Pinpoint the cell where the given text exists, returning its (X, Y) midpoint coordinate. 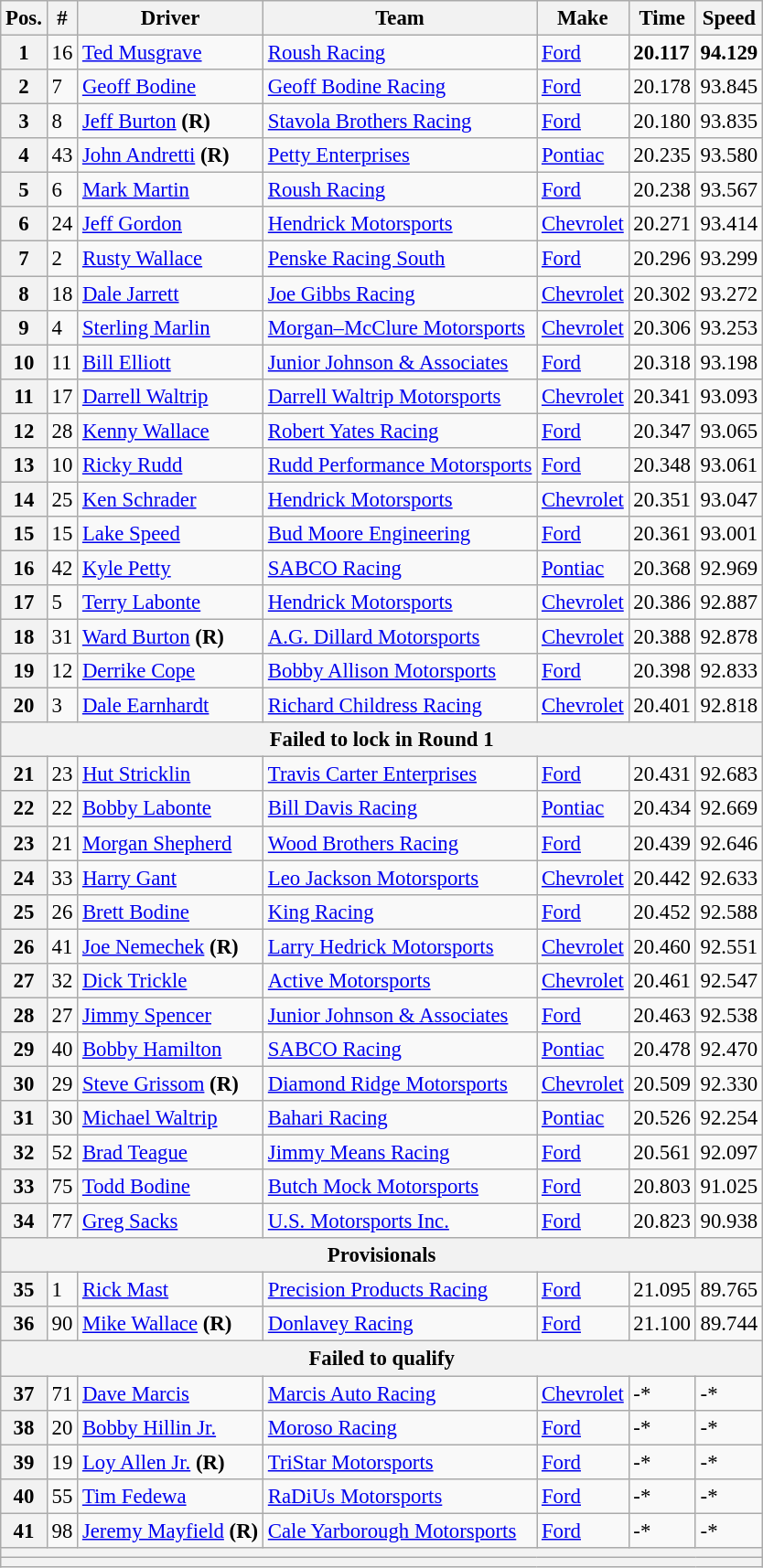
King Racing (401, 912)
Bill Elliott (170, 362)
Geoff Bodine Racing (401, 87)
Active Motorsports (401, 981)
Bobby Labonte (170, 809)
Brad Teague (170, 1153)
20.348 (662, 465)
RaDiUs Motorsports (401, 1496)
20.117 (662, 53)
21.095 (662, 1290)
Morgan–McClure Motorsports (401, 327)
92.633 (728, 878)
13 (24, 465)
52 (62, 1153)
20.306 (662, 327)
92.818 (728, 706)
92.254 (728, 1118)
20.442 (662, 878)
20.478 (662, 1050)
Pos. (24, 18)
Joe Nemechek (R) (170, 946)
Jimmy Spencer (170, 1015)
92.878 (728, 637)
Petty Enterprises (401, 155)
37 (24, 1393)
93.065 (728, 431)
A.G. Dillard Motorsports (401, 637)
20.803 (662, 1187)
Rusty Wallace (170, 259)
20.509 (662, 1083)
Brett Bodine (170, 912)
Rudd Performance Motorsports (401, 465)
Jeremy Mayfield (R) (170, 1531)
Precision Products Racing (401, 1290)
90 (62, 1325)
Dave Marcis (170, 1393)
Rick Mast (170, 1290)
Dale Earnhardt (170, 706)
Driver (170, 18)
Diamond Ridge Motorsports (401, 1083)
20.341 (662, 396)
94.129 (728, 53)
35 (24, 1290)
20.235 (662, 155)
Mike Wallace (R) (170, 1325)
92.547 (728, 981)
Moroso Racing (401, 1427)
Mark Martin (170, 190)
Stavola Brothers Racing (401, 122)
21.100 (662, 1325)
John Andretti (R) (170, 155)
Kyle Petty (170, 568)
20.398 (662, 671)
Darrell Waltrip (170, 396)
92.470 (728, 1050)
Todd Bodine (170, 1187)
20.347 (662, 431)
20.461 (662, 981)
Jimmy Means Racing (401, 1153)
Penske Racing South (401, 259)
Steve Grissom (R) (170, 1083)
14 (24, 499)
89.765 (728, 1290)
93.001 (728, 534)
93.580 (728, 155)
Cale Yarborough Motorsports (401, 1531)
Jeff Gordon (170, 224)
Speed (728, 18)
Provisionals (382, 1255)
20.302 (662, 293)
Wood Brothers Racing (401, 843)
Morgan Shepherd (170, 843)
92.538 (728, 1015)
Marcis Auto Racing (401, 1393)
92.683 (728, 774)
Geoff Bodine (170, 87)
Loy Allen Jr. (R) (170, 1462)
Dick Trickle (170, 981)
Failed to qualify (382, 1359)
92.969 (728, 568)
39 (24, 1462)
77 (62, 1221)
43 (62, 155)
# (62, 18)
Harry Gant (170, 878)
Hut Stricklin (170, 774)
Sterling Marlin (170, 327)
20.180 (662, 122)
93.061 (728, 465)
Ted Musgrave (170, 53)
20.368 (662, 568)
92.887 (728, 603)
20.434 (662, 809)
93.198 (728, 362)
20.351 (662, 499)
20.178 (662, 87)
20.388 (662, 637)
93.299 (728, 259)
Terry Labonte (170, 603)
55 (62, 1496)
93.567 (728, 190)
93.845 (728, 87)
Leo Jackson Motorsports (401, 878)
20.431 (662, 774)
Ricky Rudd (170, 465)
20.271 (662, 224)
Bahari Racing (401, 1118)
92.330 (728, 1083)
Bill Davis Racing (401, 809)
20.460 (662, 946)
92.646 (728, 843)
91.025 (728, 1187)
92.588 (728, 912)
92.833 (728, 671)
20.318 (662, 362)
Michael Waltrip (170, 1118)
Dale Jarrett (170, 293)
92.097 (728, 1153)
20.361 (662, 534)
20.238 (662, 190)
92.669 (728, 809)
Joe Gibbs Racing (401, 293)
9 (24, 327)
93.414 (728, 224)
93.047 (728, 499)
Greg Sacks (170, 1221)
34 (24, 1221)
93.253 (728, 327)
20.823 (662, 1221)
Tim Fedewa (170, 1496)
Bobby Hillin Jr. (170, 1427)
20.526 (662, 1118)
42 (62, 568)
Kenny Wallace (170, 431)
Lake Speed (170, 534)
Bobby Allison Motorsports (401, 671)
20.386 (662, 603)
20.439 (662, 843)
93.835 (728, 122)
92.551 (728, 946)
TriStar Motorsports (401, 1462)
Donlavey Racing (401, 1325)
20.401 (662, 706)
20.452 (662, 912)
Failed to lock in Round 1 (382, 740)
Larry Hedrick Motorsports (401, 946)
Make (583, 18)
U.S. Motorsports Inc. (401, 1221)
Butch Mock Motorsports (401, 1187)
36 (24, 1325)
93.093 (728, 396)
Time (662, 18)
20.561 (662, 1153)
89.744 (728, 1325)
20.463 (662, 1015)
Robert Yates Racing (401, 431)
Ken Schrader (170, 499)
Jeff Burton (R) (170, 122)
75 (62, 1187)
71 (62, 1393)
Travis Carter Enterprises (401, 774)
Team (401, 18)
Bobby Hamilton (170, 1050)
38 (24, 1427)
98 (62, 1531)
20.296 (662, 259)
93.272 (728, 293)
Richard Childress Racing (401, 706)
Derrike Cope (170, 671)
Bud Moore Engineering (401, 534)
Ward Burton (R) (170, 637)
Darrell Waltrip Motorsports (401, 396)
90.938 (728, 1221)
